Capture the cell that displays the provided text and extract its (X, Y) central coordinate. 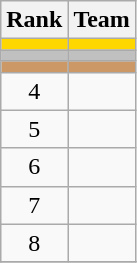
6 (34, 167)
8 (34, 243)
5 (34, 129)
Rank (34, 20)
7 (34, 205)
4 (34, 91)
Team (102, 20)
